Search for the cell housing the specified text and yield its (X, Y) center coordinate. 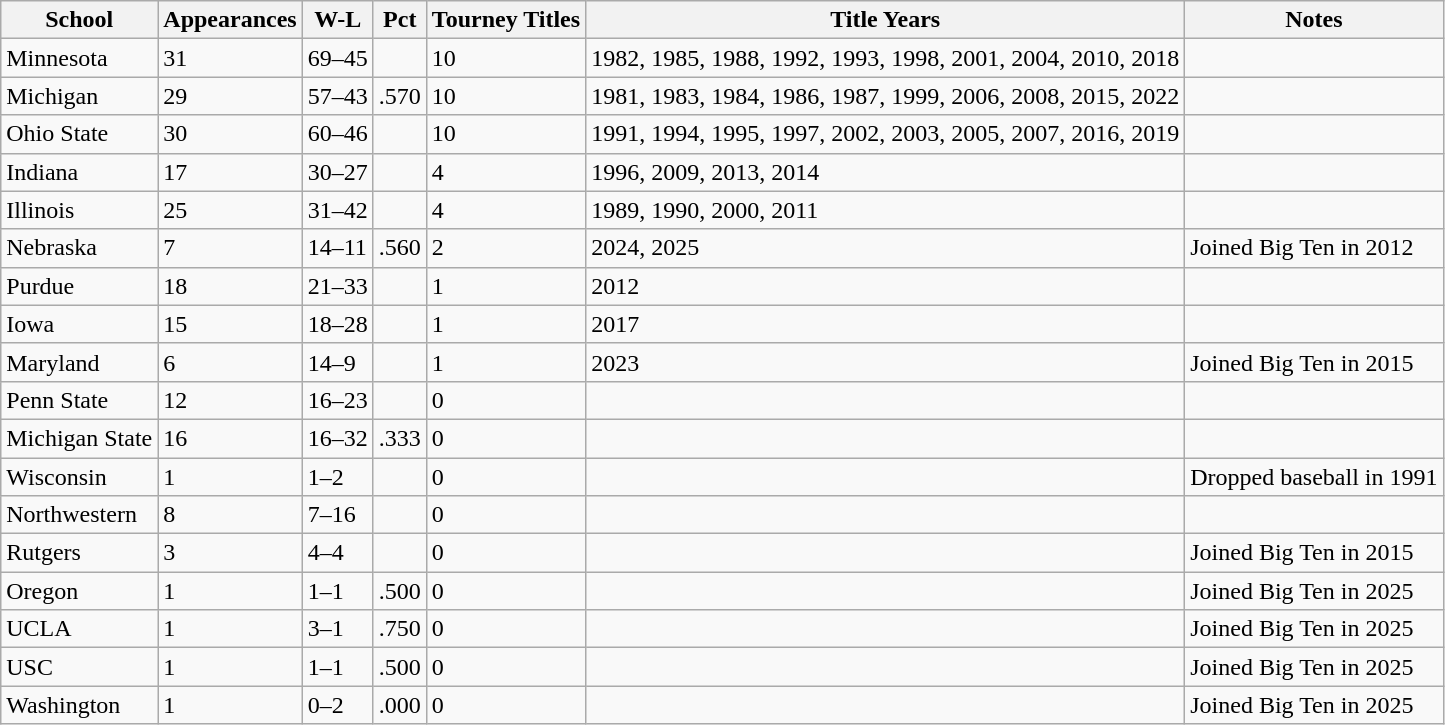
3 (230, 553)
29 (230, 96)
1–2 (338, 477)
Michigan State (80, 438)
2017 (886, 324)
18 (230, 286)
.333 (400, 438)
Ohio State (80, 134)
Northwestern (80, 515)
.000 (400, 705)
School (80, 20)
1982, 1985, 1988, 1992, 1993, 1998, 2001, 2004, 2010, 2018 (886, 58)
1996, 2009, 2013, 2014 (886, 172)
14–9 (338, 362)
2023 (886, 362)
14–11 (338, 248)
8 (230, 515)
Rutgers (80, 553)
Wisconsin (80, 477)
4–4 (338, 553)
Joined Big Ten in 2012 (1314, 248)
15 (230, 324)
12 (230, 400)
Appearances (230, 20)
2012 (886, 286)
16 (230, 438)
Indiana (80, 172)
Pct (400, 20)
W-L (338, 20)
Oregon (80, 591)
Minnesota (80, 58)
25 (230, 210)
30–27 (338, 172)
2 (506, 248)
Michigan (80, 96)
Dropped baseball in 1991 (1314, 477)
USC (80, 667)
Illinois (80, 210)
2024, 2025 (886, 248)
31 (230, 58)
57–43 (338, 96)
3–1 (338, 629)
30 (230, 134)
.750 (400, 629)
0–2 (338, 705)
1989, 1990, 2000, 2011 (886, 210)
Iowa (80, 324)
31–42 (338, 210)
.560 (400, 248)
Penn State (80, 400)
1981, 1983, 1984, 1986, 1987, 1999, 2006, 2008, 2015, 2022 (886, 96)
69–45 (338, 58)
7 (230, 248)
1991, 1994, 1995, 1997, 2002, 2003, 2005, 2007, 2016, 2019 (886, 134)
Washington (80, 705)
60–46 (338, 134)
18–28 (338, 324)
UCLA (80, 629)
.570 (400, 96)
Notes (1314, 20)
Title Years (886, 20)
Maryland (80, 362)
17 (230, 172)
16–23 (338, 400)
7–16 (338, 515)
16–32 (338, 438)
Nebraska (80, 248)
21–33 (338, 286)
Purdue (80, 286)
Tourney Titles (506, 20)
6 (230, 362)
